Locate the cell with the specified text and output its [x, y] center coordinate. 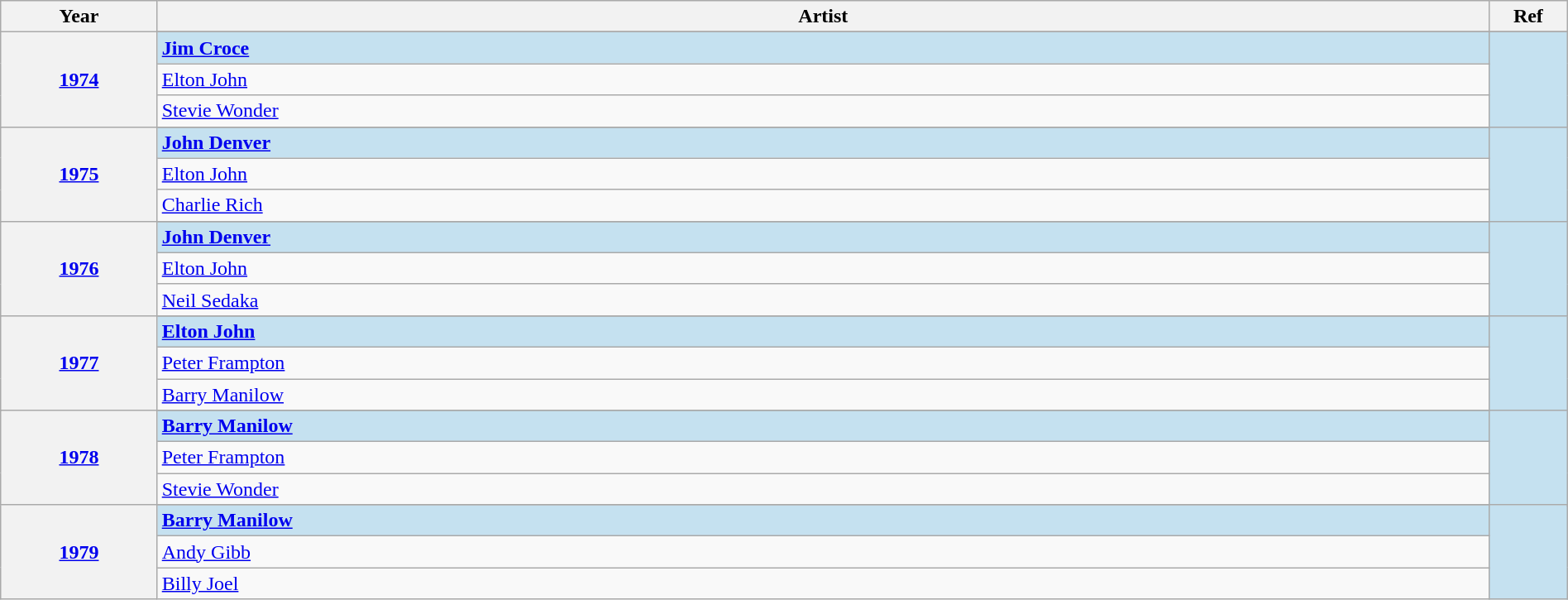
Year [79, 17]
Artist [823, 17]
Charlie Rich [823, 205]
Jim Croce [823, 48]
1974 [79, 79]
1977 [79, 362]
1976 [79, 268]
Ref [1528, 17]
1975 [79, 174]
1979 [79, 552]
Billy Joel [823, 583]
Andy Gibb [823, 552]
Neil Sedaka [823, 300]
1978 [79, 458]
